Return the (X, Y) coordinate for the center point of the cell that contains the specified text.  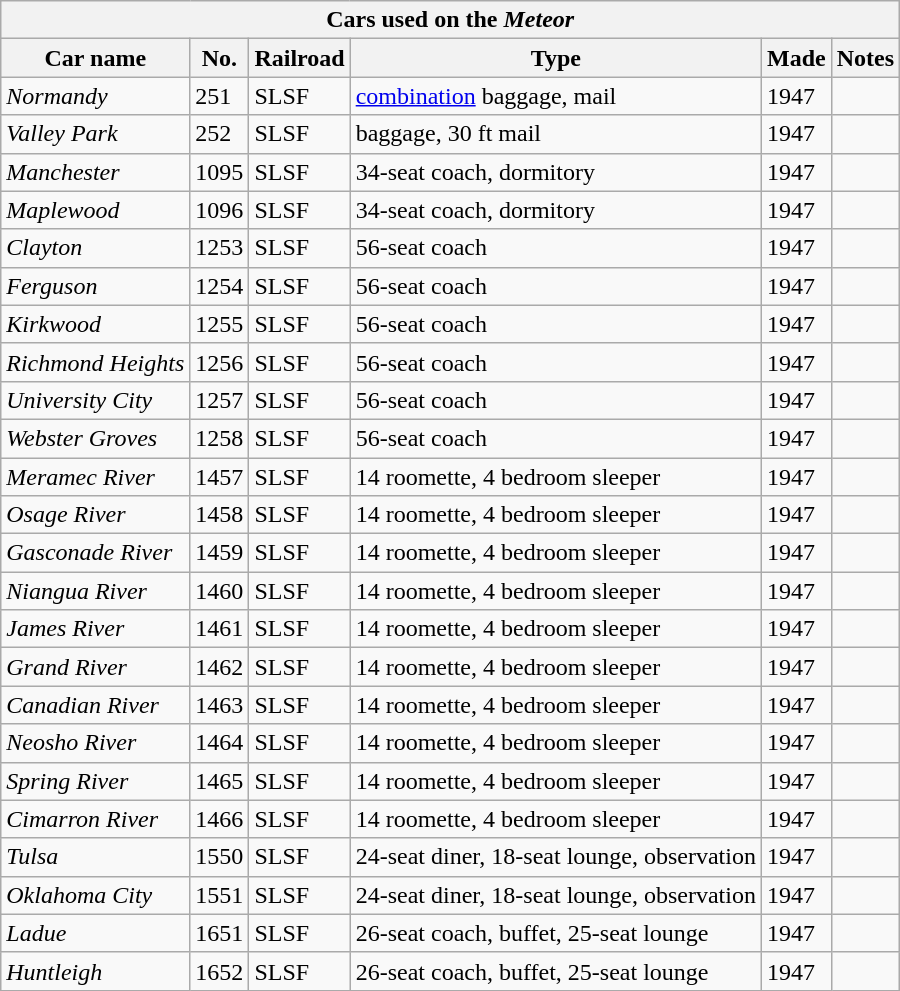
1461 (220, 629)
Spring River (96, 781)
Ladue (96, 933)
1254 (220, 286)
1458 (220, 515)
University City (96, 400)
1652 (220, 971)
Valley Park (96, 134)
combination baggage, mail (556, 96)
Webster Groves (96, 438)
1459 (220, 553)
Normandy (96, 96)
Manchester (96, 172)
Clayton (96, 248)
251 (220, 96)
Type (556, 58)
1257 (220, 400)
252 (220, 134)
Canadian River (96, 705)
1095 (220, 172)
1463 (220, 705)
1258 (220, 438)
Osage River (96, 515)
1466 (220, 819)
1460 (220, 591)
1465 (220, 781)
Kirkwood (96, 324)
Notes (865, 58)
Car name (96, 58)
1096 (220, 210)
1462 (220, 667)
Cars used on the Meteor (450, 20)
1457 (220, 477)
Railroad (300, 58)
1256 (220, 362)
1550 (220, 857)
Richmond Heights (96, 362)
1255 (220, 324)
Ferguson (96, 286)
Neosho River (96, 743)
1551 (220, 895)
James River (96, 629)
Made (796, 58)
1651 (220, 933)
No. (220, 58)
Cimarron River (96, 819)
1464 (220, 743)
Grand River (96, 667)
Maplewood (96, 210)
Gasconade River (96, 553)
Meramec River (96, 477)
1253 (220, 248)
Huntleigh (96, 971)
Niangua River (96, 591)
Tulsa (96, 857)
Oklahoma City (96, 895)
baggage, 30 ft mail (556, 134)
